Search for the cell housing the specified text and yield its (x, y) center coordinate. 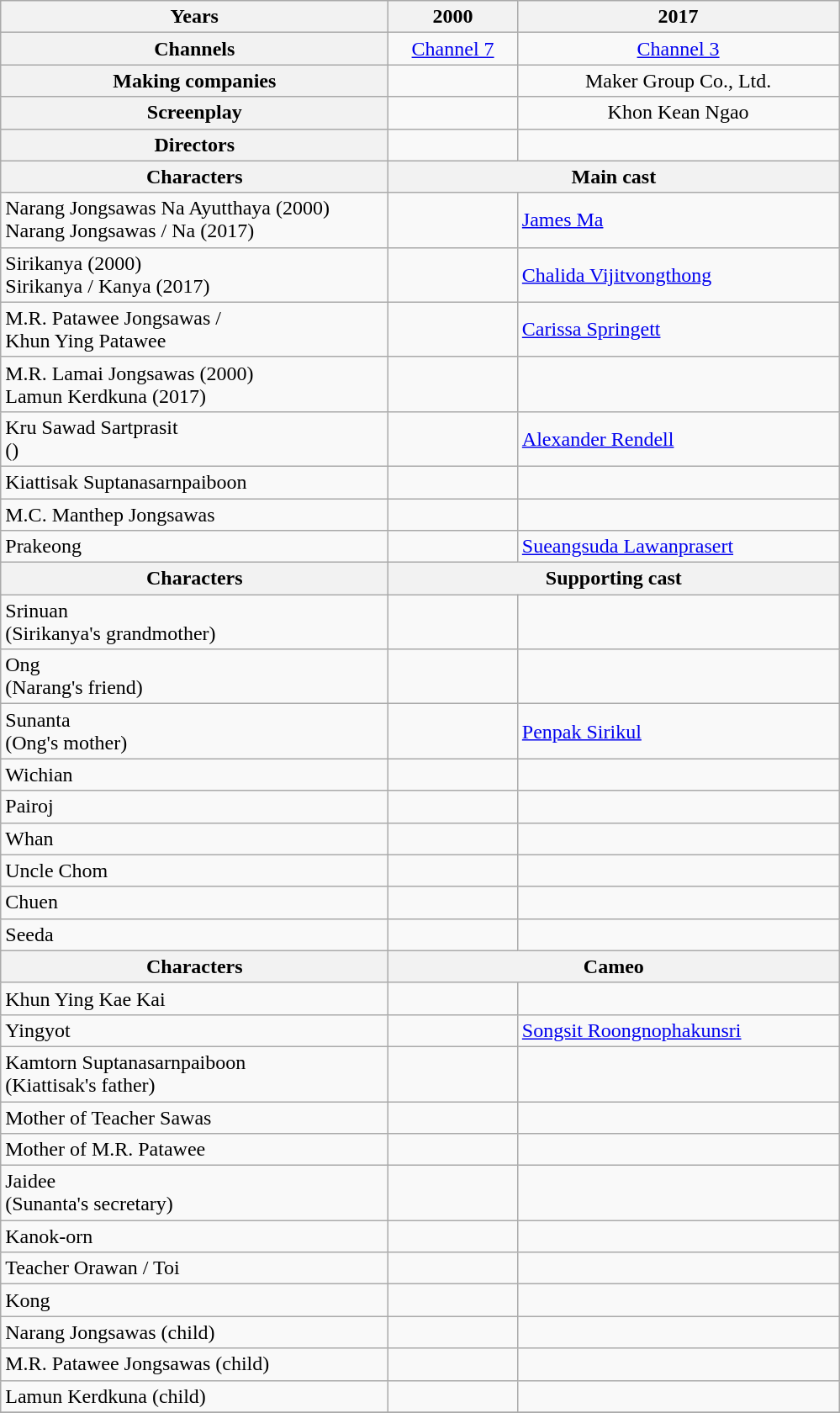
Uncle Chom (195, 871)
Ong(Narang's friend) (195, 676)
Penpak Sirikul (678, 732)
Srinuan(Sirikanya's grandmother) (195, 622)
M.R. Patawee Jongsawas (child) (195, 1364)
Seeda (195, 934)
Narang Jongsawas Na Ayutthaya (2000)Narang Jongsawas / Na (2017) (195, 220)
Carissa Springett (678, 330)
Kong (195, 1300)
Yingyot (195, 1030)
Whan (195, 839)
2000 (452, 17)
Screenplay (195, 113)
Sirikanya (2000)Sirikanya / Kanya (2017) (195, 274)
Chalida Vijitvongthong (678, 274)
Kanok-orn (195, 1236)
Teacher Orawan / Toi (195, 1268)
Channel 7 (452, 49)
Channel 3 (678, 49)
Jaidee(Sunanta's secretary) (195, 1193)
Directors (195, 145)
Cameo (614, 966)
M.R. Patawee Jongsawas /Khun Ying Patawee (195, 330)
Kru Sawad Sartprasit() (195, 439)
Kamtorn Suptanasarnpaiboon(Kiattisak's father) (195, 1073)
Wichian (195, 775)
Prakeong (195, 547)
Years (195, 17)
Sunanta(Ong's mother) (195, 732)
M.R. Lamai Jongsawas (2000)Lamun Kerdkuna (2017) (195, 384)
Alexander Rendell (678, 439)
Maker Group Co., Ltd. (678, 81)
Mother of Teacher Sawas (195, 1118)
Pairoj (195, 807)
Main cast (614, 177)
Lamun Kerdkuna (child) (195, 1396)
Songsit Roongnophakunsri (678, 1030)
Sueangsuda Lawanprasert (678, 547)
M.C. Manthep Jongsawas (195, 514)
Kiattisak Suptanasarnpaiboon (195, 482)
Channels (195, 49)
Chuen (195, 902)
Narang Jongsawas (child) (195, 1332)
Making companies (195, 81)
Khon Kean Ngao (678, 113)
Supporting cast (614, 579)
James Ma (678, 220)
Mother of M.R. Patawee (195, 1150)
2017 (678, 17)
Khun Ying Kae Kai (195, 998)
